Find where the given text appears and provide that cell's center as (x, y) coordinate. 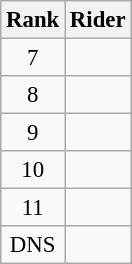
7 (33, 58)
Rider (98, 20)
10 (33, 170)
11 (33, 208)
Rank (33, 20)
9 (33, 133)
8 (33, 95)
DNS (33, 245)
